Return [x, y] of the center of cell containing provided text 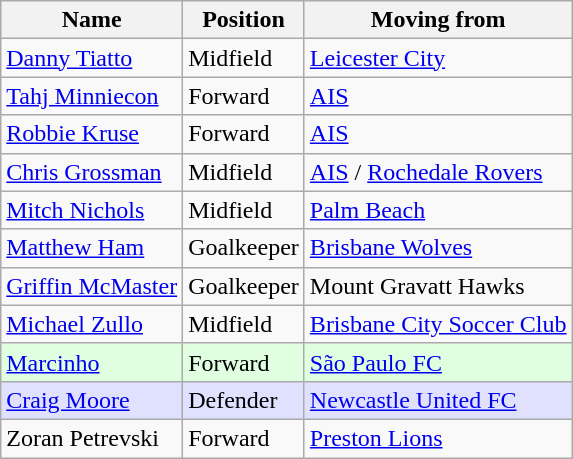
Craig Moore [92, 400]
Position [244, 20]
Zoran Petrevski [92, 438]
Danny Tiatto [92, 58]
São Paulo FC [438, 362]
Name [92, 20]
Brisbane City Soccer Club [438, 324]
Palm Beach [438, 210]
Matthew Ham [92, 248]
Tahj Minniecon [92, 96]
Marcinho [92, 362]
Griffin McMaster [92, 286]
Robbie Kruse [92, 134]
Leicester City [438, 58]
Preston Lions [438, 438]
Defender [244, 400]
Brisbane Wolves [438, 248]
Chris Grossman [92, 172]
Mount Gravatt Hawks [438, 286]
Moving from [438, 20]
AIS / Rochedale Rovers [438, 172]
Newcastle United FC [438, 400]
Mitch Nichols [92, 210]
Michael Zullo [92, 324]
